Detect which cell encompasses the target text, then output its (X, Y) center coordinate. 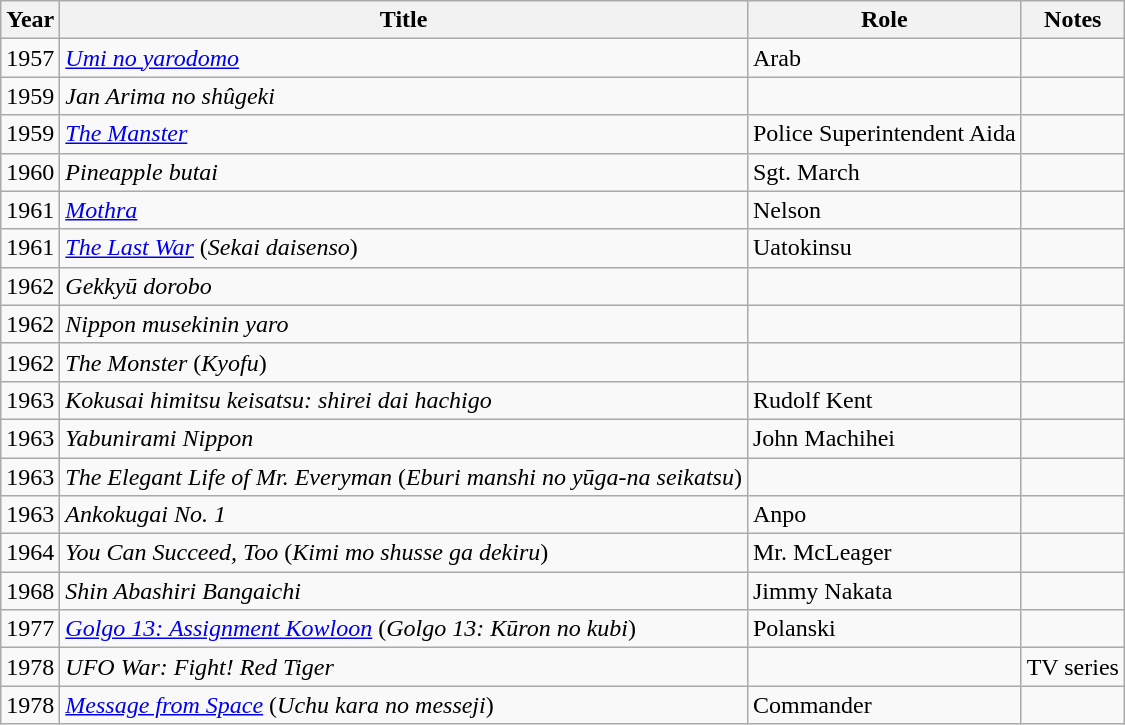
The Last War (Sekai daisenso) (404, 248)
1968 (30, 591)
UFO War: Fight! Red Tiger (404, 667)
Polanski (884, 629)
1964 (30, 553)
You Can Succeed, Too (Kimi mo shusse ga dekiru) (404, 553)
TV series (1072, 667)
Police Superintendent Aida (884, 134)
Golgo 13: Assignment Kowloon (Golgo 13: Kūron no kubi) (404, 629)
Arab (884, 58)
Title (404, 20)
Gekkyū dorobo (404, 286)
Rudolf Kent (884, 400)
1977 (30, 629)
Mr. McLeager (884, 553)
Message from Space (Uchu kara no messeji) (404, 705)
Role (884, 20)
Commander (884, 705)
Pineapple butai (404, 172)
Year (30, 20)
Kokusai himitsu keisatsu: shirei dai hachigo (404, 400)
Uatokinsu (884, 248)
Notes (1072, 20)
The Manster (404, 134)
Jimmy Nakata (884, 591)
1960 (30, 172)
Umi no yarodomo (404, 58)
John Machihei (884, 438)
Sgt. March (884, 172)
Ankokugai No. 1 (404, 515)
Shin Abashiri Bangaichi (404, 591)
Mothra (404, 210)
1957 (30, 58)
Nippon musekinin yaro (404, 324)
Anpo (884, 515)
Jan Arima no shûgeki (404, 96)
The Monster (Kyofu) (404, 362)
Yabunirami Nippon (404, 438)
Nelson (884, 210)
The Elegant Life of Mr. Everyman (Eburi manshi no yūga-na seikatsu) (404, 477)
